Return the (x, y) coordinate for the center point of the cell that contains the specified text.  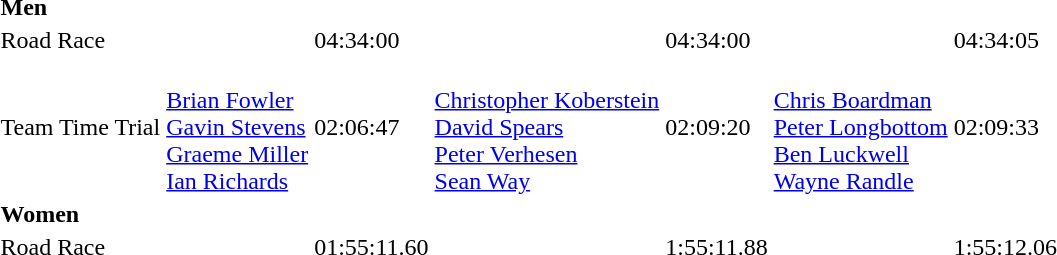
Christopher KobersteinDavid SpearsPeter VerhesenSean Way (547, 127)
02:09:20 (716, 127)
Chris BoardmanPeter LongbottomBen LuckwellWayne Randle (860, 127)
02:06:47 (372, 127)
Brian FowlerGavin StevensGraeme MillerIan Richards (238, 127)
